From the cell containing the given text, extract its center point as (X, Y) coordinate. 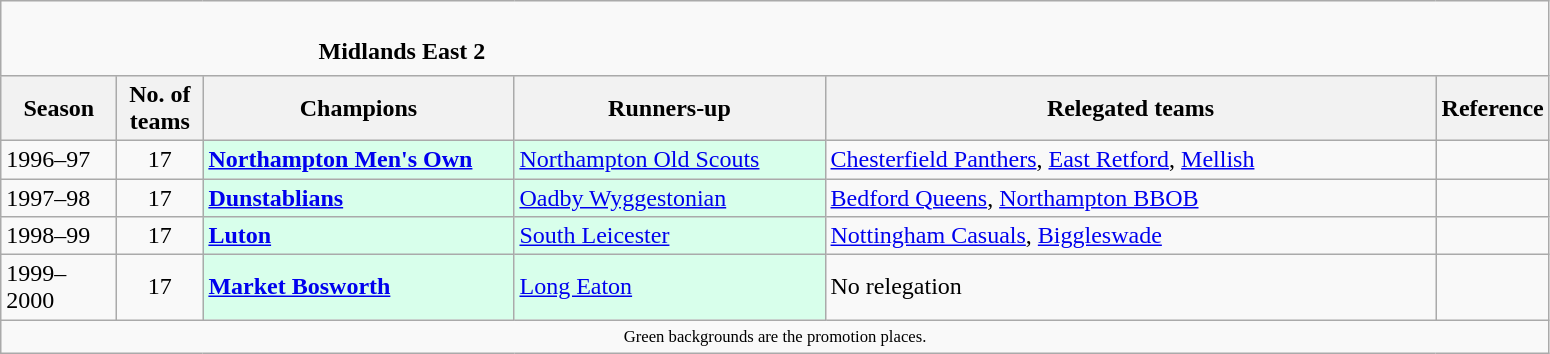
Bedford Queens, Northampton BBOB (1130, 197)
Northampton Old Scouts (670, 159)
Nottingham Casuals, Biggleswade (1130, 236)
1998–99 (59, 236)
Luton (358, 236)
Northampton Men's Own (358, 159)
Season (59, 108)
No. of teams (160, 108)
Champions (358, 108)
Market Bosworth (358, 288)
Chesterfield Panthers, East Retford, Mellish (1130, 159)
No relegation (1130, 288)
Relegated teams (1130, 108)
1999–2000 (59, 288)
Long Eaton (670, 288)
Dunstablians (358, 197)
Oadby Wyggestonian (670, 197)
South Leicester (670, 236)
1997–98 (59, 197)
Reference (1492, 108)
1996–97 (59, 159)
Runners-up (670, 108)
Green backgrounds are the promotion places. (776, 336)
